Pinpoint the cell where the given text exists, returning its (X, Y) midpoint coordinate. 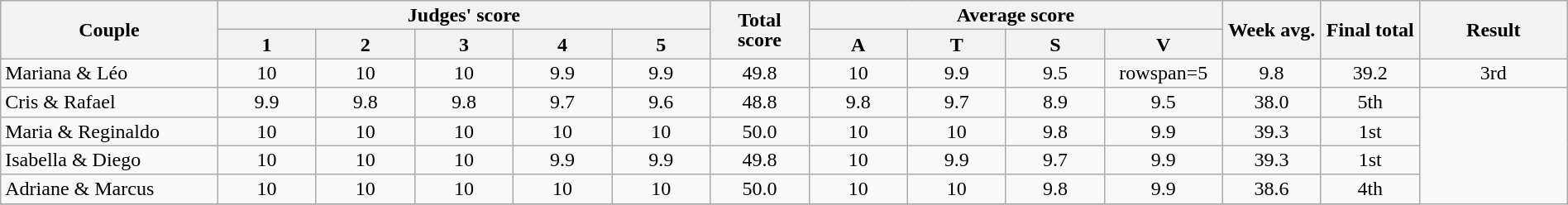
Result (1494, 30)
Judges' score (464, 15)
Mariana & Léo (109, 73)
Cris & Rafael (109, 102)
Total score (759, 30)
A (858, 45)
Final total (1370, 30)
Isabella & Diego (109, 160)
T (956, 45)
S (1055, 45)
8.9 (1055, 102)
Maria & Reginaldo (109, 131)
48.8 (759, 102)
Week avg. (1272, 30)
V (1164, 45)
3 (463, 45)
2 (366, 45)
4th (1370, 188)
1 (266, 45)
9.6 (662, 102)
39.2 (1370, 73)
rowspan=5 (1164, 73)
Couple (109, 30)
Average score (1016, 15)
38.0 (1272, 102)
3rd (1494, 73)
5th (1370, 102)
5 (662, 45)
38.6 (1272, 188)
4 (562, 45)
Adriane & Marcus (109, 188)
